Extract the (X, Y) coordinate from the center of the cell holding the provided text.  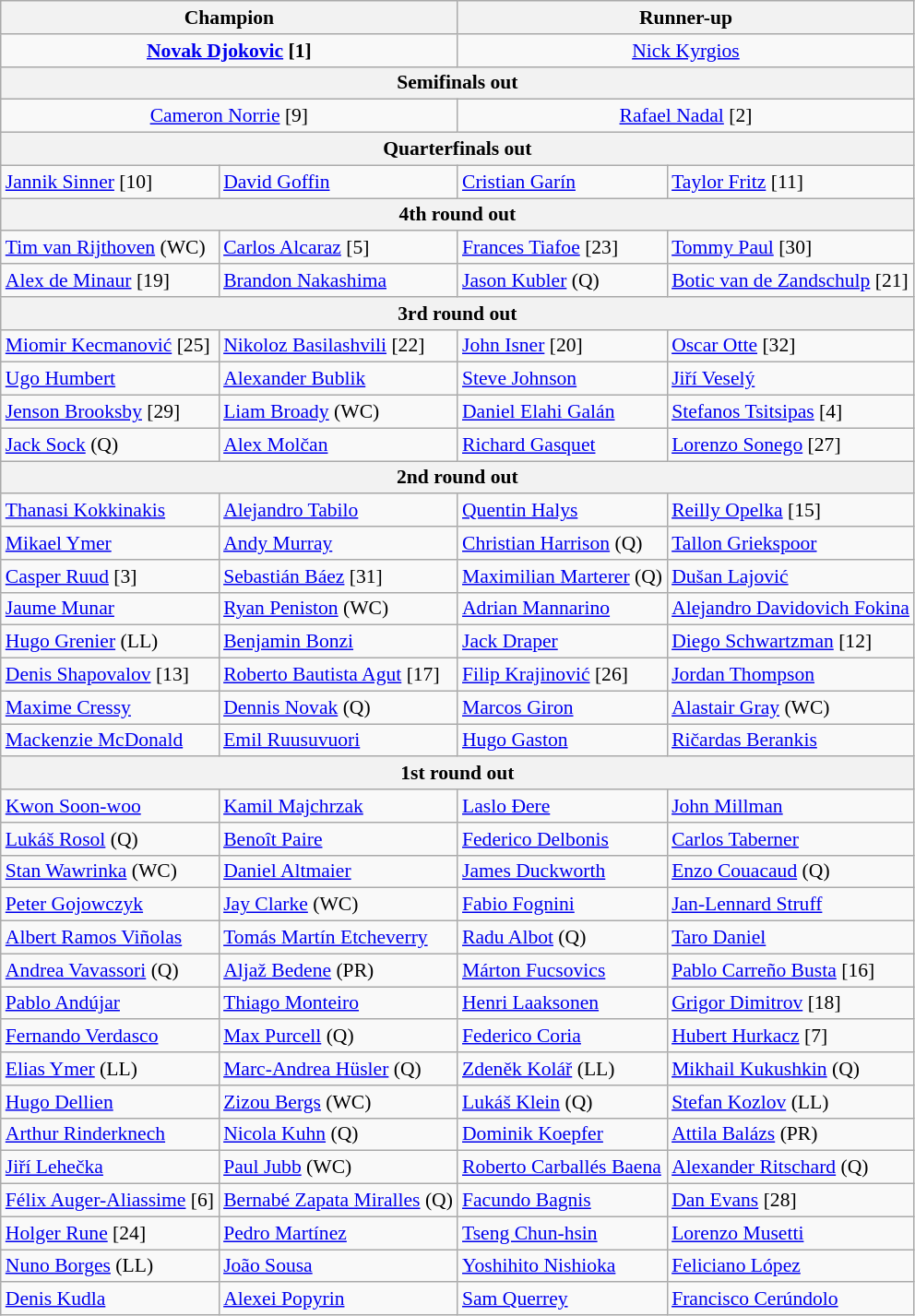
Albert Ramos Viñolas (110, 938)
Filip Krajinović [26] (563, 675)
Sam Querrey (563, 1299)
Max Purcell (Q) (338, 1037)
Laslo Đere (563, 806)
Mackenzie McDonald (110, 741)
Tallon Griekspoor (790, 543)
Federico Coria (563, 1037)
Christian Harrison (Q) (563, 543)
Sebastián Báez [31] (338, 576)
Hubert Hurkacz [7] (790, 1037)
Alexander Bublik (338, 379)
Brandon Nakashima (338, 280)
Benjamin Bonzi (338, 642)
Jason Kubler (Q) (563, 280)
Pablo Andújar (110, 1003)
Rafael Nadal [2] (686, 116)
Botic van de Zandschulp [21] (790, 280)
Alex Molčan (338, 445)
Zizou Bergs (WC) (338, 1102)
Stefanos Tsitsipas [4] (790, 412)
Richard Gasquet (563, 445)
Félix Auger-Aliassime [6] (110, 1201)
Fabio Fognini (563, 905)
Bernabé Zapata Miralles (Q) (338, 1201)
Arthur Rinderknech (110, 1134)
Alastair Gray (WC) (790, 707)
Benoît Paire (338, 839)
Peter Gojowczyk (110, 905)
Lukáš Klein (Q) (563, 1102)
Jannik Sinner [10] (110, 182)
Daniel Altmaier (338, 871)
Yoshihito Nishioka (563, 1266)
Roberto Bautista Agut [17] (338, 675)
Nick Kyrgios (686, 51)
Tseng Chun-hsin (563, 1233)
Dan Evans [28] (790, 1201)
Jiří Lehečka (110, 1168)
Carlos Taberner (790, 839)
Jiří Veselý (790, 379)
Diego Schwartzman [12] (790, 642)
Taro Daniel (790, 938)
Tim van Rijthoven (WC) (110, 248)
João Sousa (338, 1266)
Elias Ymer (LL) (110, 1069)
Casper Ruud [3] (110, 576)
Pablo Carreño Busta [16] (790, 970)
4th round out (457, 215)
Liam Broady (WC) (338, 412)
Thanasi Kokkinakis (110, 511)
Maxime Cressy (110, 707)
Cristian Garín (563, 182)
Quentin Halys (563, 511)
1st round out (457, 774)
Grigor Dimitrov [18] (790, 1003)
James Duckworth (563, 871)
David Goffin (338, 182)
Tommy Paul [30] (790, 248)
Daniel Elahi Galán (563, 412)
2nd round out (457, 478)
Andy Murray (338, 543)
Jack Draper (563, 642)
Jaume Munar (110, 609)
Jenson Brooksby [29] (110, 412)
Denis Shapovalov [13] (110, 675)
Federico Delbonis (563, 839)
Steve Johnson (563, 379)
Kamil Majchrzak (338, 806)
Thiago Monteiro (338, 1003)
Attila Balázs (PR) (790, 1134)
Alejandro Tabilo (338, 511)
Ričardas Berankis (790, 741)
Nikoloz Basilashvili [22] (338, 346)
Miomir Kecmanović [25] (110, 346)
Nicola Kuhn (Q) (338, 1134)
Jan-Lennard Struff (790, 905)
Mikael Ymer (110, 543)
John Millman (790, 806)
Denis Kudla (110, 1299)
Pedro Martínez (338, 1233)
Enzo Couacaud (Q) (790, 871)
Aljaž Bedene (PR) (338, 970)
Stan Wawrinka (WC) (110, 871)
Francisco Cerúndolo (790, 1299)
Facundo Bagnis (563, 1201)
Ryan Peniston (WC) (338, 609)
Champion (229, 18)
Feliciano López (790, 1266)
Marc-Andrea Hüsler (Q) (338, 1069)
Roberto Carballés Baena (563, 1168)
Emil Ruusuvuori (338, 741)
Cameron Norrie [9] (229, 116)
Alejandro Davidovich Fokina (790, 609)
Jay Clarke (WC) (338, 905)
Lukáš Rosol (Q) (110, 839)
Hugo Grenier (LL) (110, 642)
Andrea Vavassori (Q) (110, 970)
Radu Albot (Q) (563, 938)
Lorenzo Sonego [27] (790, 445)
Dušan Lajović (790, 576)
Reilly Opelka [15] (790, 511)
Dennis Novak (Q) (338, 707)
Henri Laaksonen (563, 1003)
Jack Sock (Q) (110, 445)
Mikhail Kukushkin (Q) (790, 1069)
Hugo Dellien (110, 1102)
Nuno Borges (LL) (110, 1266)
Alexander Ritschard (Q) (790, 1168)
Maximilian Marterer (Q) (563, 576)
Kwon Soon-woo (110, 806)
Márton Fucsovics (563, 970)
Stefan Kozlov (LL) (790, 1102)
Marcos Giron (563, 707)
Oscar Otte [32] (790, 346)
Lorenzo Musetti (790, 1233)
Frances Tiafoe [23] (563, 248)
Alex de Minaur [19] (110, 280)
Paul Jubb (WC) (338, 1168)
John Isner [20] (563, 346)
Carlos Alcaraz [5] (338, 248)
Zdeněk Kolář (LL) (563, 1069)
Quarterfinals out (457, 149)
Runner-up (686, 18)
Ugo Humbert (110, 379)
Dominik Koepfer (563, 1134)
Fernando Verdasco (110, 1037)
Jordan Thompson (790, 675)
Tomás Martín Etcheverry (338, 938)
3rd round out (457, 314)
Hugo Gaston (563, 741)
Taylor Fritz [11] (790, 182)
Adrian Mannarino (563, 609)
Semifinals out (457, 83)
Holger Rune [24] (110, 1233)
Novak Djokovic [1] (229, 51)
Alexei Popyrin (338, 1299)
